Detect which cell encompasses the target text, then output its (X, Y) center coordinate. 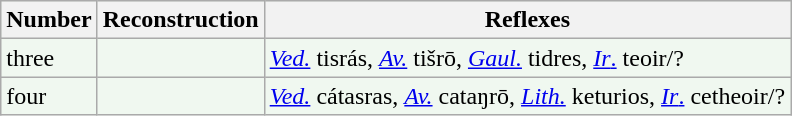
Reconstruction (180, 20)
Reflexes (527, 20)
Ved. tisrás, Av. tišrō, Gaul. tidres, Ir. teoir/? (527, 58)
Ved. cátasras, Av. cataŋrō, Lith. keturios, Ir. cetheoir/? (527, 96)
Number (49, 20)
three (49, 58)
four (49, 96)
